Locate the cell with the specified text and output its [X, Y] center coordinate. 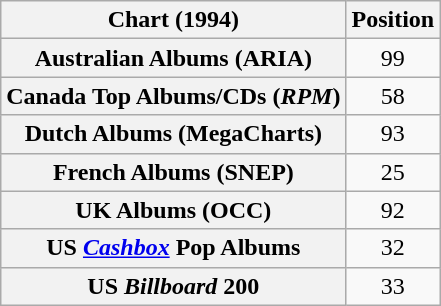
Position [393, 20]
Chart (1994) [174, 20]
58 [393, 96]
UK Albums (OCC) [174, 210]
25 [393, 172]
Canada Top Albums/CDs (RPM) [174, 96]
French Albums (SNEP) [174, 172]
Australian Albums (ARIA) [174, 58]
99 [393, 58]
US Billboard 200 [174, 286]
US Cashbox Pop Albums [174, 248]
92 [393, 210]
Dutch Albums (MegaCharts) [174, 134]
32 [393, 248]
93 [393, 134]
33 [393, 286]
